Scan for the cell matching the given text and deliver its [x, y] coordinate at center. 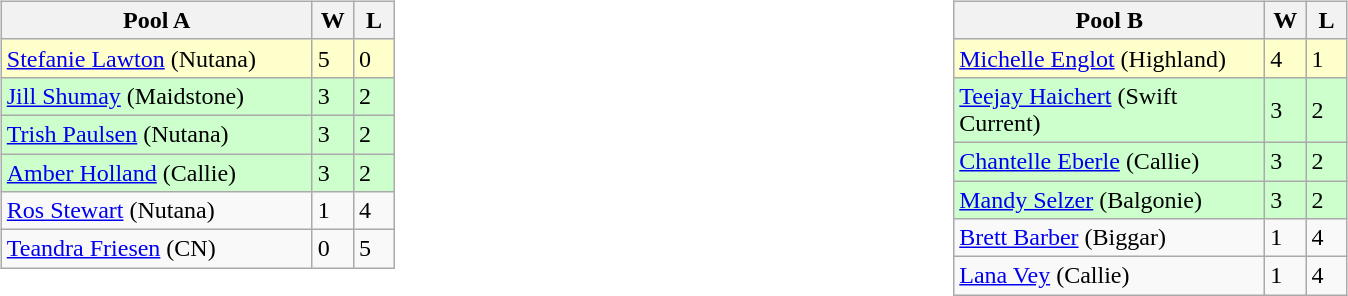
Mandy Selzer (Balgonie) [1110, 199]
Trish Paulsen (Nutana) [156, 134]
Chantelle Eberle (Callie) [1110, 161]
Michelle Englot (Highland) [1110, 58]
Teandra Friesen (CN) [156, 249]
Pool B [1110, 20]
Jill Shumay (Maidstone) [156, 96]
Stefanie Lawton (Nutana) [156, 58]
Pool A [156, 20]
Brett Barber (Biggar) [1110, 238]
Ros Stewart (Nutana) [156, 211]
Amber Holland (Callie) [156, 173]
Teejay Haichert (Swift Current) [1110, 110]
Lana Vey (Callie) [1110, 276]
